Detect which cell encompasses the target text, then output its (x, y) center coordinate. 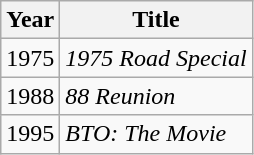
1995 (30, 134)
88 Reunion (156, 96)
Title (156, 20)
Year (30, 20)
1975 (30, 58)
1988 (30, 96)
1975 Road Special (156, 58)
BTO: The Movie (156, 134)
